Capture the cell that displays the provided text and extract its [x, y] central coordinate. 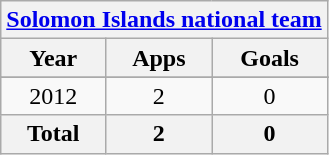
Total [54, 134]
Solomon Islands national team [164, 20]
2012 [54, 96]
Goals [270, 58]
Year [54, 58]
Apps [159, 58]
